For the text-containing cell, return its midpoint in (x, y) coordinate format. 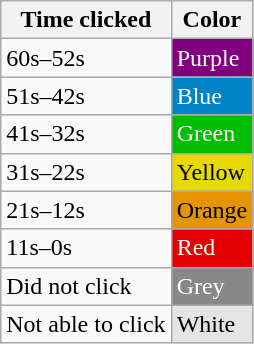
Red (212, 248)
60s–52s (86, 58)
Not able to click (86, 324)
31s–22s (86, 172)
Green (212, 134)
51s–42s (86, 96)
Grey (212, 286)
Purple (212, 58)
Time clicked (86, 20)
Orange (212, 210)
Blue (212, 96)
41s–32s (86, 134)
21s–12s (86, 210)
Yellow (212, 172)
Did not click (86, 286)
Color (212, 20)
White (212, 324)
11s–0s (86, 248)
